Scan for the cell matching the given text and deliver its (X, Y) coordinate at center. 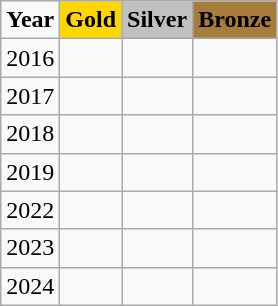
2017 (30, 96)
Year (30, 20)
2016 (30, 58)
2023 (30, 248)
2019 (30, 172)
2024 (30, 286)
Bronze (235, 20)
Gold (91, 20)
Silver (158, 20)
2022 (30, 210)
2018 (30, 134)
